Find where the given text appears and provide that cell's center as (X, Y) coordinate. 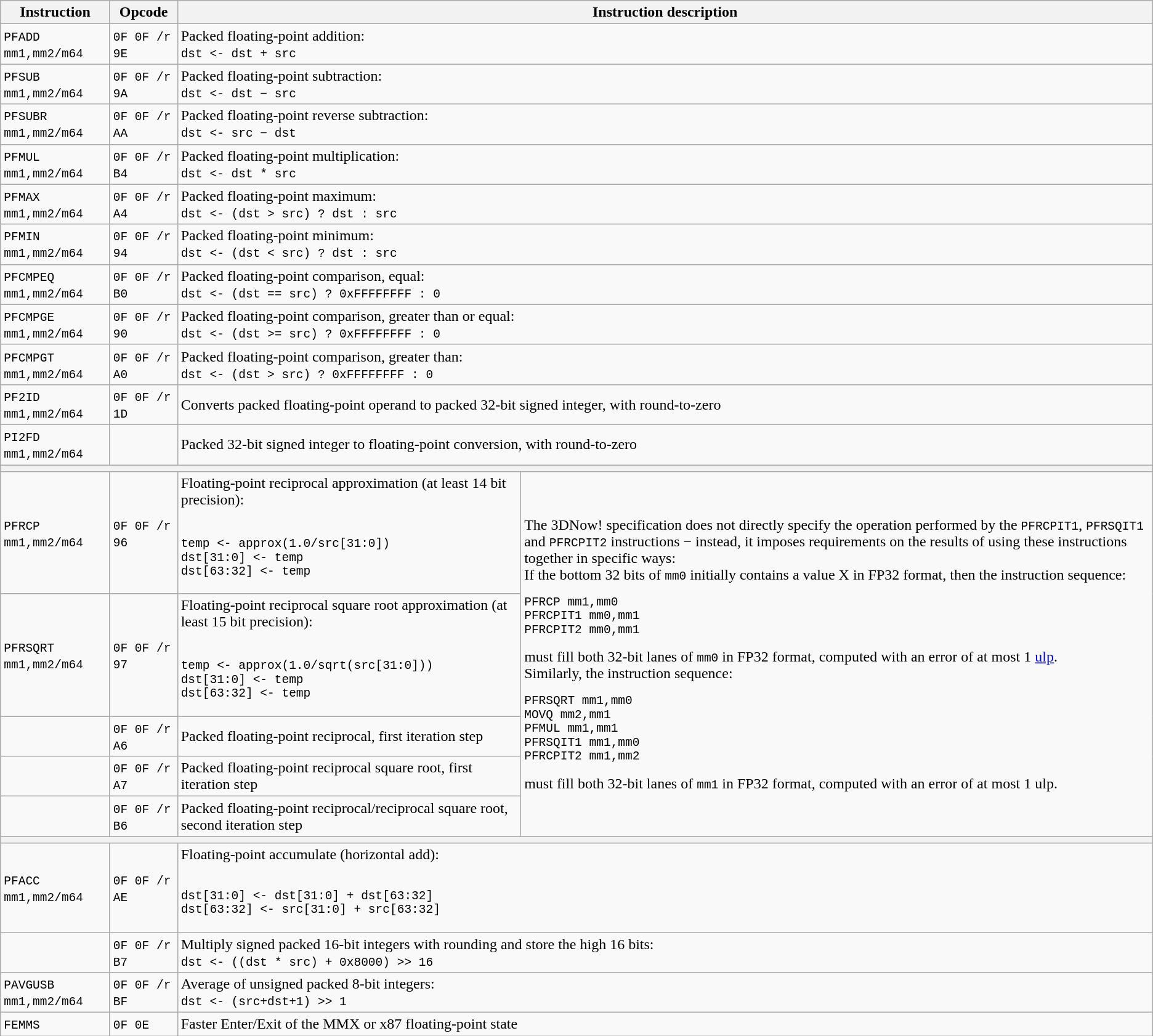
0F 0F /r B0 (144, 285)
PFCMPEQ mm1,mm2/m64 (55, 285)
Converts packed floating-point operand to packed 32-bit signed integer, with round-to-zero (665, 404)
0F 0F /r A7 (144, 776)
Packed floating-point multiplication:dst <- dst * src (665, 164)
0F 0F /r B7 (144, 952)
Faster Enter/Exit of the MMX or x87 floating-point state (665, 1024)
0F 0F /r 9E (144, 44)
Packed floating-point comparison, equal:dst <- (dst == src) ? 0xFFFFFFFF : 0 (665, 285)
Packed 32-bit signed integer to floating-point conversion, with round-to-zero (665, 445)
Floating-point reciprocal approximation (at least 14 bit precision):temp <- approx(1.0/src[31:0]) dst[31:0] <- temp dst[63:32] <- temp (349, 533)
0F 0F /r AE (144, 888)
Packed floating-point comparison, greater than or equal:dst <- (dst >= src) ? 0xFFFFFFFF : 0 (665, 324)
Packed floating-point comparison, greater than:dst <- (dst > src) ? 0xFFFFFFFF : 0 (665, 365)
PFCMPGT mm1,mm2/m64 (55, 365)
PFMIN mm1,mm2/m64 (55, 244)
Instruction (55, 12)
Multiply signed packed 16-bit integers with rounding and store the high 16 bits:dst <- ((dst * src) + 0x8000) >> 16 (665, 952)
PFSUB mm1,mm2/m64 (55, 84)
Packed floating-point reciprocal square root, first iteration step (349, 776)
0F 0F /r 94 (144, 244)
Packed floating-point subtraction:dst <- dst − src (665, 84)
Opcode (144, 12)
0F 0F /r B6 (144, 817)
PFMUL mm1,mm2/m64 (55, 164)
Instruction description (665, 12)
Floating-point accumulate (horizontal add):dst[31:0] <- dst[31:0] + dst[63:32] dst[63:32] <- src[31:0] + src[63:32] (665, 888)
Packed floating-point maximum:dst <- (dst > src) ? dst : src (665, 204)
0F 0F /r BF (144, 993)
0F 0F /r 96 (144, 533)
PAVGUSB mm1,mm2/m64 (55, 993)
0F 0F /r 9A (144, 84)
PF2ID mm1,mm2/m64 (55, 404)
Packed floating-point reverse subtraction:dst <- src − dst (665, 124)
Packed floating-point addition:dst <- dst + src (665, 44)
Average of unsigned packed 8-bit integers:dst <- (src+dst+1) >> 1 (665, 993)
0F 0F /r 97 (144, 655)
0F 0F /r AA (144, 124)
PFACC mm1,mm2/m64 (55, 888)
Packed floating-point reciprocal, first iteration step (349, 737)
PFADD mm1,mm2/m64 (55, 44)
PFCMPGE mm1,mm2/m64 (55, 324)
0F 0F /r A0 (144, 365)
0F 0E (144, 1024)
PFRSQRT mm1,mm2/m64 (55, 655)
PFRCP mm1,mm2/m64 (55, 533)
PFMAX mm1,mm2/m64 (55, 204)
Packed floating-point minimum:dst <- (dst < src) ? dst : src (665, 244)
Packed floating-point reciprocal/reciprocal square root, second iteration step (349, 817)
PI2FD mm1,mm2/m64 (55, 445)
PFSUBR mm1,mm2/m64 (55, 124)
0F 0F /r 90 (144, 324)
0F 0F /r B4 (144, 164)
0F 0F /r A6 (144, 737)
FEMMS (55, 1024)
0F 0F /r 1D (144, 404)
0F 0F /r A4 (144, 204)
